Determine the [x, y] coordinate at the center of the cell enclosing the given text.  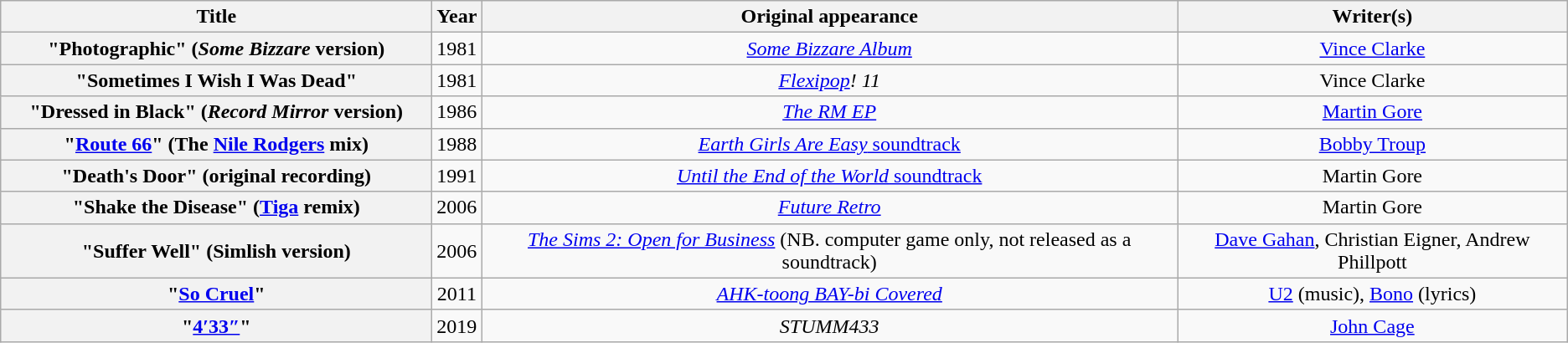
Original appearance [829, 17]
"Photographic" (Some Bizzare version) [216, 49]
1988 [457, 144]
STUMM433 [829, 325]
Until the End of the World soundtrack [829, 176]
Flexipop! 11 [829, 80]
1986 [457, 112]
"Shake the Disease" (Tiga remix) [216, 207]
U2 (music), Bono (lyrics) [1373, 294]
The Sims 2: Open for Business (NB. computer game only, not released as a soundtrack) [829, 251]
Title [216, 17]
Future Retro [829, 207]
John Cage [1373, 325]
"Death's Door" (original recording) [216, 176]
Year [457, 17]
Writer(s) [1373, 17]
1991 [457, 176]
"Sometimes I Wish I Was Dead" [216, 80]
"Dressed in Black" (Record Mirror version) [216, 112]
2019 [457, 325]
Earth Girls Are Easy soundtrack [829, 144]
"So Cruel" [216, 294]
Some Bizzare Album [829, 49]
"Route 66" (The Nile Rodgers mix) [216, 144]
The RM EP [829, 112]
AHK-toong BAY-bi Covered [829, 294]
Bobby Troup [1373, 144]
2011 [457, 294]
Dave Gahan, Christian Eigner, Andrew Phillpott [1373, 251]
"Suffer Well" (Simlish version) [216, 251]
"4′33″" [216, 325]
